Output the [x, y] coordinate of the center of the cell containing the given text.  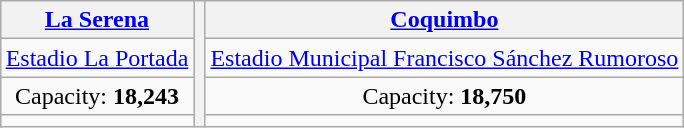
La Serena [97, 20]
Estadio Municipal Francisco Sánchez Rumoroso [444, 58]
Capacity: 18,750 [444, 96]
Coquimbo [444, 20]
Capacity: 18,243 [97, 96]
Estadio La Portada [97, 58]
